Extract the [X, Y] coordinate from the center of the cell holding the provided text.  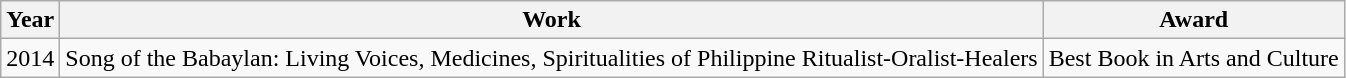
Year [30, 20]
Best Book in Arts and Culture [1194, 58]
Work [552, 20]
Song of the Babaylan: Living Voices, Medicines, Spiritualities of Philippine Ritualist-Oralist-Healers [552, 58]
2014 [30, 58]
Award [1194, 20]
